From the cell containing the given text, extract its center point as [X, Y] coordinate. 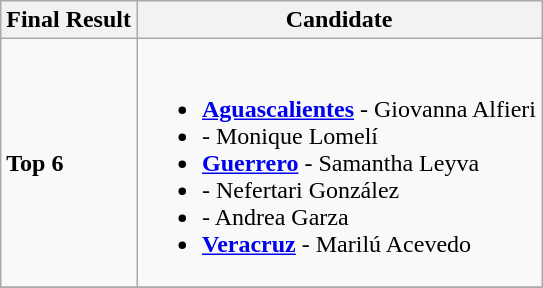
Aguascalientes - Giovanna Alfieri - Monique Lomelí Guerrero - Samantha Leyva - Nefertari González - Andrea Garza Veracruz - Marilú Acevedo [338, 163]
Candidate [338, 20]
Top 6 [69, 163]
Final Result [69, 20]
